Scan for the cell matching the given text and deliver its [X, Y] coordinate at center. 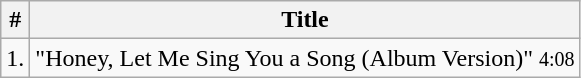
Title [305, 20]
"Honey, Let Me Sing You a Song (Album Version)" 4:08 [305, 58]
1. [16, 58]
# [16, 20]
